Provide the [X, Y] coordinate of the cell's center where the given text is located.  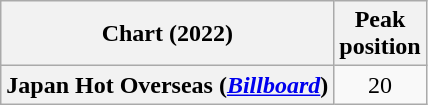
20 [380, 85]
Peakposition [380, 34]
Chart (2022) [168, 34]
Japan Hot Overseas (Billboard) [168, 85]
